For the text-containing cell, return its midpoint in (x, y) coordinate format. 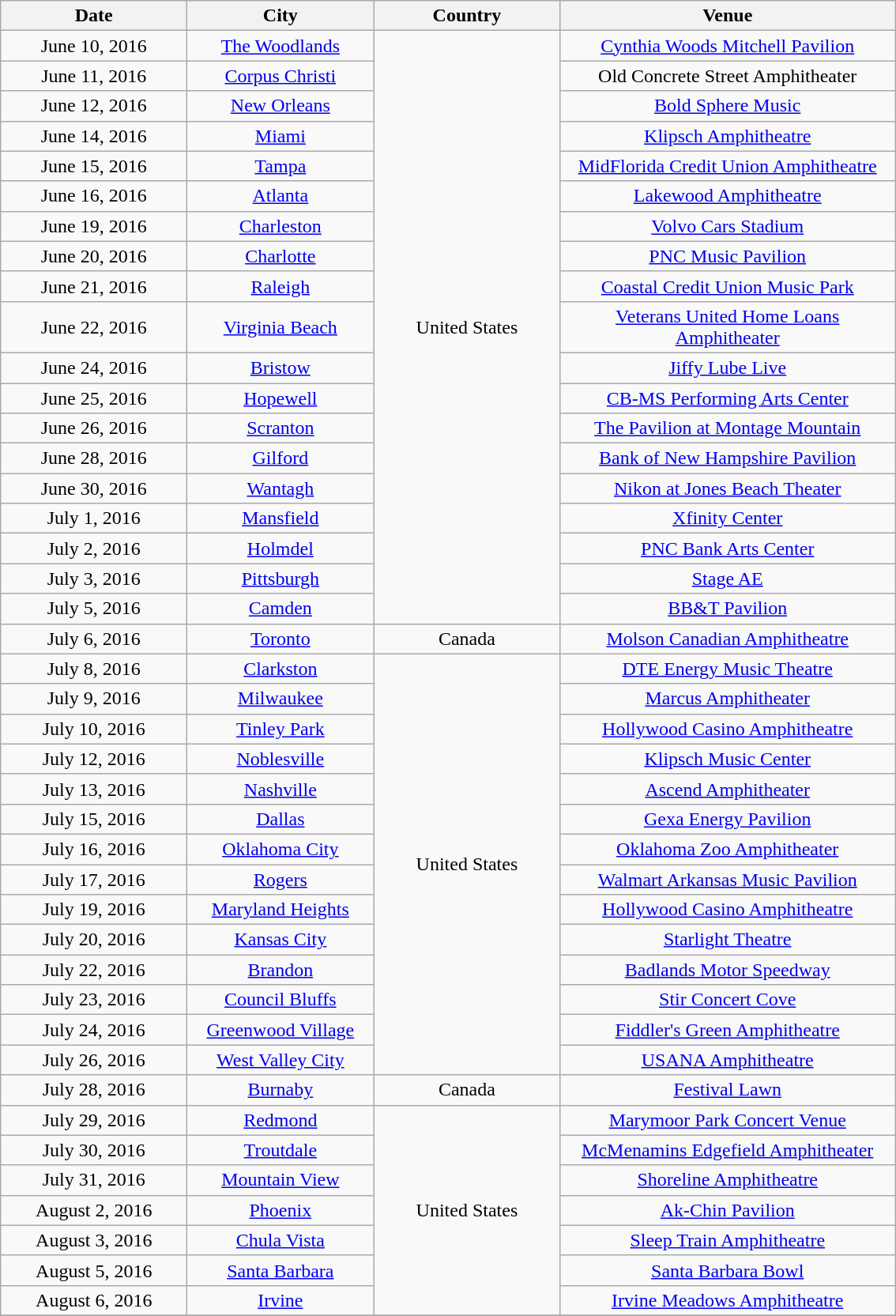
Marcus Amphitheater (728, 699)
Wantagh (280, 488)
July 30, 2016 (94, 1150)
Jiffy Lube Live (728, 368)
Coastal Credit Union Music Park (728, 286)
Milwaukee (280, 699)
Kansas City (280, 940)
July 26, 2016 (94, 1060)
Tinley Park (280, 729)
Hopewell (280, 398)
Bold Sphere Music (728, 106)
Maryland Heights (280, 910)
June 21, 2016 (94, 286)
Ascend Amphitheater (728, 789)
Old Concrete Street Amphitheater (728, 76)
DTE Energy Music Theatre (728, 669)
Virginia Beach (280, 327)
Rogers (280, 880)
The Woodlands (280, 46)
Santa Barbara Bowl (728, 1270)
June 22, 2016 (94, 327)
Marymoor Park Concert Venue (728, 1120)
July 28, 2016 (94, 1090)
New Orleans (280, 106)
August 3, 2016 (94, 1240)
Raleigh (280, 286)
Volvo Cars Stadium (728, 226)
The Pavilion at Montage Mountain (728, 428)
Council Bluffs (280, 1000)
Venue (728, 16)
June 11, 2016 (94, 76)
Klipsch Music Center (728, 759)
Oklahoma City (280, 849)
Charleston (280, 226)
Country (467, 16)
Camden (280, 609)
July 15, 2016 (94, 819)
June 24, 2016 (94, 368)
Atlanta (280, 196)
July 6, 2016 (94, 639)
June 19, 2016 (94, 226)
June 15, 2016 (94, 166)
Dallas (280, 819)
Lakewood Amphitheatre (728, 196)
Fiddler's Green Amphitheatre (728, 1030)
June 16, 2016 (94, 196)
Veterans United Home Loans Amphitheater (728, 327)
City (280, 16)
USANA Amphitheatre (728, 1060)
August 6, 2016 (94, 1300)
July 5, 2016 (94, 609)
Bristow (280, 368)
August 2, 2016 (94, 1210)
July 23, 2016 (94, 1000)
June 12, 2016 (94, 106)
Pittsburgh (280, 579)
June 20, 2016 (94, 256)
BB&T Pavilion (728, 609)
Klipsch Amphitheatre (728, 136)
Nashville (280, 789)
July 22, 2016 (94, 970)
July 8, 2016 (94, 669)
July 24, 2016 (94, 1030)
Festival Lawn (728, 1090)
West Valley City (280, 1060)
Burnaby (280, 1090)
Noblesville (280, 759)
Walmart Arkansas Music Pavilion (728, 880)
Troutdale (280, 1150)
Phoenix (280, 1210)
Xfinity Center (728, 518)
Brandon (280, 970)
July 13, 2016 (94, 789)
June 14, 2016 (94, 136)
June 10, 2016 (94, 46)
June 26, 2016 (94, 428)
July 2, 2016 (94, 549)
Holmdel (280, 549)
Stage AE (728, 579)
Cynthia Woods Mitchell Pavilion (728, 46)
June 25, 2016 (94, 398)
Shoreline Amphitheatre (728, 1180)
Corpus Christi (280, 76)
Oklahoma Zoo Amphitheater (728, 849)
Bank of New Hampshire Pavilion (728, 458)
Date (94, 16)
July 9, 2016 (94, 699)
July 12, 2016 (94, 759)
Badlands Motor Speedway (728, 970)
July 20, 2016 (94, 940)
Tampa (280, 166)
Greenwood Village (280, 1030)
Stir Concert Cove (728, 1000)
June 28, 2016 (94, 458)
Mansfield (280, 518)
Gilford (280, 458)
July 31, 2016 (94, 1180)
Gexa Energy Pavilion (728, 819)
June 30, 2016 (94, 488)
Santa Barbara (280, 1270)
Charlotte (280, 256)
Irvine (280, 1300)
Irvine Meadows Amphitheatre (728, 1300)
PNC Bank Arts Center (728, 549)
Miami (280, 136)
MidFlorida Credit Union Amphitheatre (728, 166)
Toronto (280, 639)
CB-MS Performing Arts Center (728, 398)
July 29, 2016 (94, 1120)
Starlight Theatre (728, 940)
July 19, 2016 (94, 910)
Scranton (280, 428)
Chula Vista (280, 1240)
August 5, 2016 (94, 1270)
July 3, 2016 (94, 579)
Mountain View (280, 1180)
Ak-Chin Pavilion (728, 1210)
McMenamins Edgefield Amphitheater (728, 1150)
Nikon at Jones Beach Theater (728, 488)
July 16, 2016 (94, 849)
Redmond (280, 1120)
July 10, 2016 (94, 729)
Sleep Train Amphitheatre (728, 1240)
Clarkston (280, 669)
July 17, 2016 (94, 880)
July 1, 2016 (94, 518)
Molson Canadian Amphitheatre (728, 639)
PNC Music Pavilion (728, 256)
